Capture the cell that displays the provided text and extract its (x, y) central coordinate. 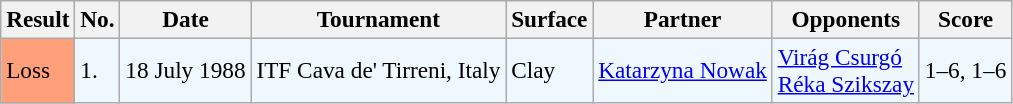
1–6, 1–6 (965, 70)
Tournament (378, 19)
Opponents (846, 19)
Loss (38, 70)
1. (98, 70)
Result (38, 19)
Katarzyna Nowak (682, 70)
18 July 1988 (186, 70)
Partner (682, 19)
No. (98, 19)
Clay (550, 70)
Date (186, 19)
Virág Csurgó Réka Szikszay (846, 70)
Surface (550, 19)
ITF Cava de' Tirreni, Italy (378, 70)
Score (965, 19)
